Return the [x, y] coordinate for the center point of the cell that contains the specified text.  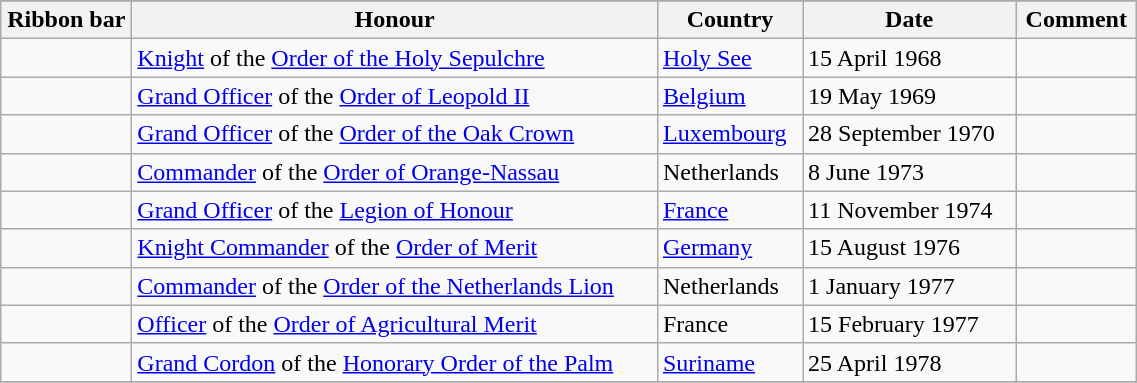
Honour [395, 20]
19 May 1969 [910, 96]
Comment [1076, 20]
Holy See [730, 58]
Ribbon bar [66, 20]
Commander of the Order of Orange-Nassau [395, 172]
Grand Cordon of the Honorary Order of the Palm [395, 362]
8 June 1973 [910, 172]
25 April 1978 [910, 362]
Date [910, 20]
15 February 1977 [910, 324]
Grand Officer of the Legion of Honour [395, 210]
11 November 1974 [910, 210]
Knight of the Order of the Holy Sepulchre [395, 58]
Knight Commander of the Order of Merit [395, 248]
Officer of the Order of Agricultural Merit [395, 324]
15 August 1976 [910, 248]
Grand Officer of the Order of the Oak Crown [395, 134]
Country [730, 20]
Germany [730, 248]
1 January 1977 [910, 286]
Grand Officer of the Order of Leopold II [395, 96]
28 September 1970 [910, 134]
Belgium [730, 96]
Luxembourg [730, 134]
Suriname [730, 362]
Commander of the Order of the Netherlands Lion [395, 286]
15 April 1968 [910, 58]
